Pinpoint the cell where the given text exists, returning its [x, y] midpoint coordinate. 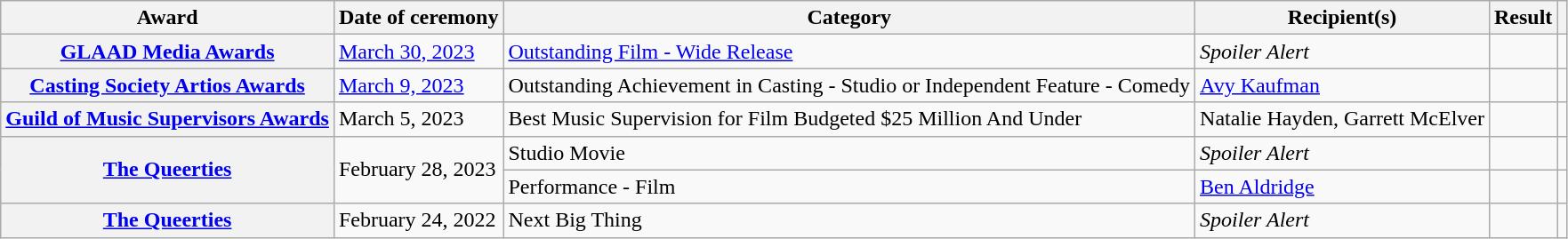
March 5, 2023 [418, 119]
Natalie Hayden, Garrett McElver [1343, 119]
Guild of Music Supervisors Awards [167, 119]
Result [1523, 18]
Category [849, 18]
March 30, 2023 [418, 52]
Casting Society Artios Awards [167, 85]
Next Big Thing [849, 220]
Ben Aldridge [1343, 187]
March 9, 2023 [418, 85]
Performance - Film [849, 187]
Outstanding Film - Wide Release [849, 52]
GLAAD Media Awards [167, 52]
Best Music Supervision for Film Budgeted $25 Million And Under [849, 119]
Award [167, 18]
Date of ceremony [418, 18]
February 24, 2022 [418, 220]
Avy Kaufman [1343, 85]
February 28, 2023 [418, 170]
Recipient(s) [1343, 18]
Outstanding Achievement in Casting - Studio or Independent Feature - Comedy [849, 85]
Studio Movie [849, 153]
